Determine the [X, Y] coordinate at the center of the cell enclosing the given text.  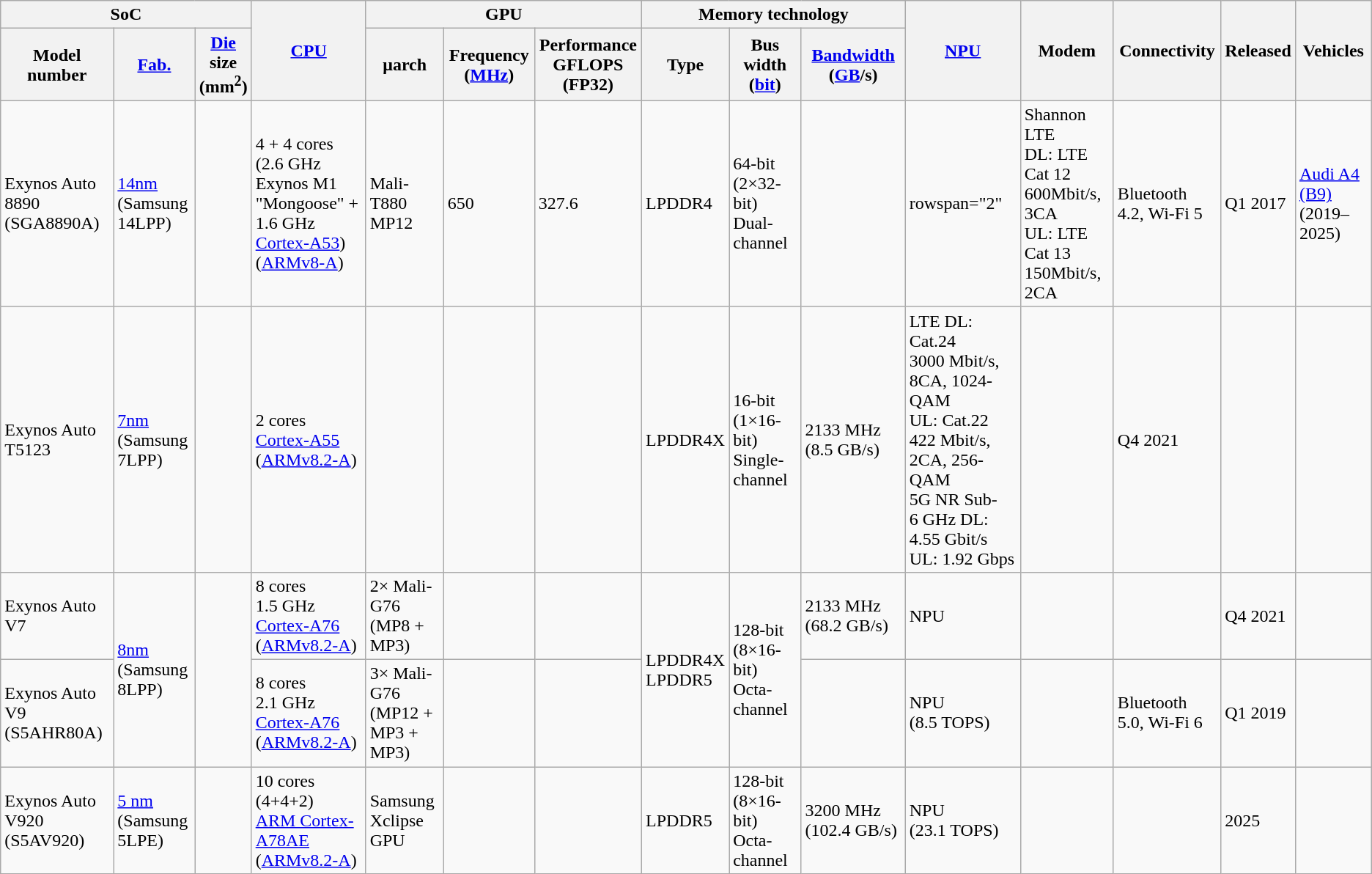
PerformanceGFLOPS (FP32) [588, 65]
Bus width(bit) [765, 65]
Modem [1067, 51]
LTE DL: Cat.24 3000 Mbit/s, 8CA, 1024-QAMUL: Cat.22 422 Mbit/s, 2CA, 256-QAM5G NR Sub-6 GHz DL: 4.55 Gbit/s UL: 1.92 Gbps [963, 439]
Frequency (MHz) [489, 65]
Released [1258, 51]
4 + 4 cores(2.6 GHz Exynos M1 "Mongoose" + 1.6 GHz Cortex-A53)(ARMv8-A) [309, 204]
327.6 [588, 204]
14nm(Samsung 14LPP) [154, 204]
8nm(Samsung 8LPP) [154, 669]
Bluetooth 5.0, Wi-Fi 6 [1167, 713]
Exynos Auto V7 [57, 616]
LPDDR5 [686, 820]
2133 MHz (68.2 GB/s) [853, 616]
2 coresCortex-A55(ARMv8.2-A) [309, 439]
GPU [504, 15]
2133 MHz(8.5 GB/s) [853, 439]
3× Mali-G76(MP12 + MP3 + MP3) [405, 713]
Bluetooth 4.2, Wi-Fi 5 [1167, 204]
8 cores1.5 GHz Cortex-A76(ARMv8.2-A) [309, 616]
Type [686, 65]
Exynos Auto V9 (S5AHR80A) [57, 713]
16-bit (1×16-bit) Single-channel [765, 439]
Shannon LTEDL: LTE Cat 12 600Mbit/s, 3CAUL: LTE Cat 13 150Mbit/s, 2CA [1067, 204]
LPDDR4 [686, 204]
μarch [405, 65]
Exynos Auto 8890 (SGA8890A) [57, 204]
CPU [309, 51]
7nm(Samsung 7LPP) [154, 439]
Fab. [154, 65]
650 [489, 204]
2× Mali-G76(MP8 + MP3) [405, 616]
Exynos Auto V920 (S5AV920) [57, 820]
Memory technology [774, 15]
Connectivity [1167, 51]
NPU(23.1 TOPS) [963, 820]
SoC [126, 15]
Vehicles [1333, 51]
10 cores (4+4+2)ARM Cortex-A78AE(ARMv8.2-A) [309, 820]
8 cores2.1 GHz Cortex-A76(ARMv8.2-A) [309, 713]
Q1 2017 [1258, 204]
rowspan="2" [963, 204]
LPDDR4X [686, 439]
64-bit (2×32-bit) Dual-channel [765, 204]
Model number [57, 65]
Samsung Xclipse GPU [405, 820]
2025 [1258, 820]
Exynos Auto T5123 [57, 439]
Q1 2019 [1258, 713]
LPDDR4XLPDDR5 [686, 669]
Mali-T880 MP12 [405, 204]
Bandwidth(GB/s) [853, 65]
Diesize(mm2) [223, 65]
NPU(8.5 TOPS) [963, 713]
Audi A4 (B9) (2019–2025) [1333, 204]
5 nm(Samsung 5LPE) [154, 820]
3200 MHz (102.4 GB/s) [853, 820]
